Pinpoint the cell where the given text exists, returning its (X, Y) midpoint coordinate. 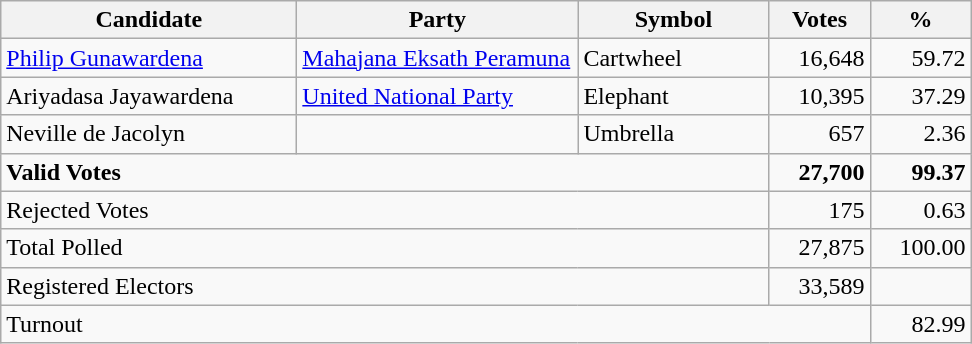
Party (438, 20)
2.36 (920, 134)
82.99 (920, 324)
Symbol (674, 20)
27,700 (820, 172)
Philip Gunawardena (149, 58)
657 (820, 134)
10,395 (820, 96)
Elephant (674, 96)
Candidate (149, 20)
% (920, 20)
Neville de Jacolyn (149, 134)
59.72 (920, 58)
16,648 (820, 58)
Total Polled (385, 248)
Umbrella (674, 134)
175 (820, 210)
37.29 (920, 96)
Rejected Votes (385, 210)
Votes (820, 20)
33,589 (820, 286)
Mahajana Eksath Peramuna (438, 58)
United National Party (438, 96)
0.63 (920, 210)
Cartwheel (674, 58)
99.37 (920, 172)
100.00 (920, 248)
Ariyadasa Jayawardena (149, 96)
Valid Votes (385, 172)
Turnout (436, 324)
Registered Electors (385, 286)
27,875 (820, 248)
